Capture the cell that displays the provided text and extract its [x, y] central coordinate. 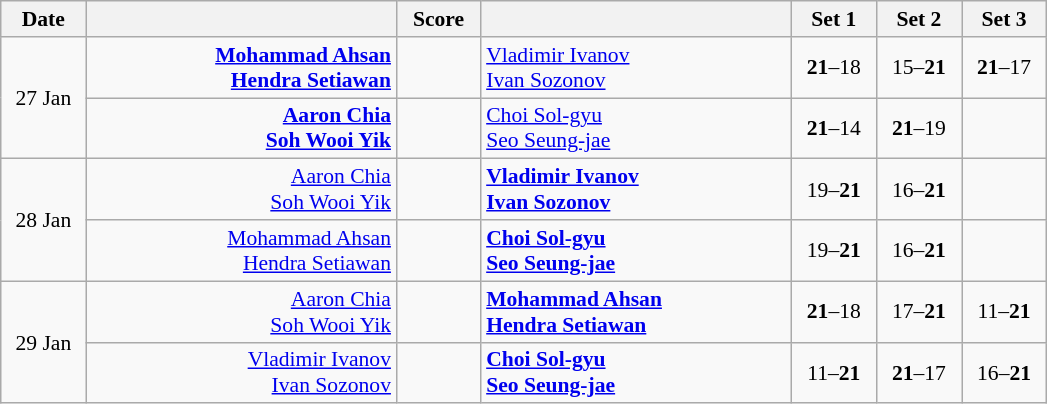
27 Jan [44, 98]
28 Jan [44, 220]
Set 1 [834, 19]
Set 2 [918, 19]
Set 3 [1004, 19]
Date [44, 19]
21–14 [834, 128]
17–21 [918, 312]
21–19 [918, 128]
29 Jan [44, 342]
Score [438, 19]
15–21 [918, 68]
